Output the (x, y) coordinate of the center of the cell containing the given text.  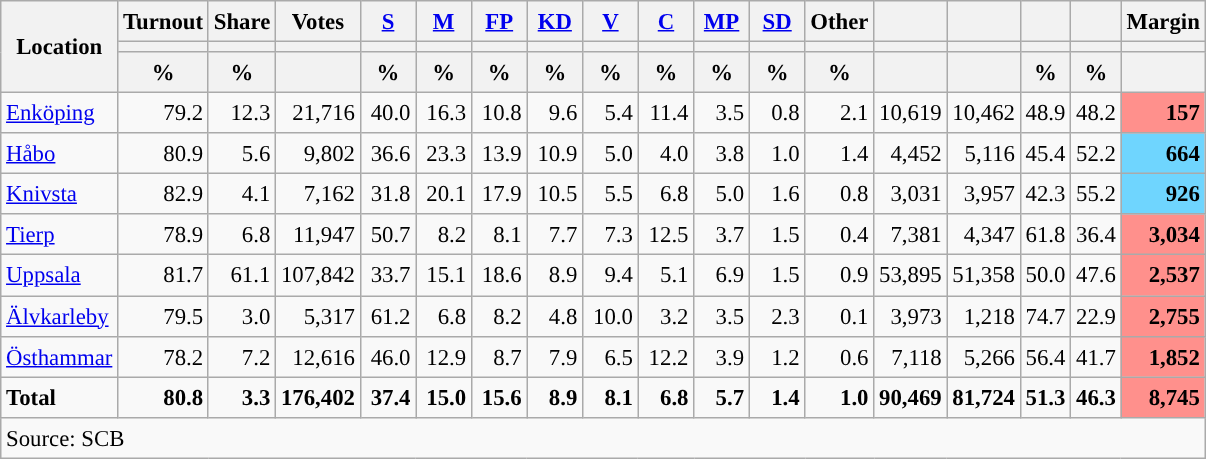
3,957 (984, 194)
8,745 (1163, 398)
0.1 (840, 316)
41.7 (1096, 356)
3,034 (1163, 234)
Share (242, 22)
82.9 (164, 194)
48.9 (1045, 114)
7,118 (910, 356)
7.2 (242, 356)
Älvkarleby (60, 316)
157 (1163, 114)
5.6 (242, 154)
13.9 (499, 154)
9.6 (555, 114)
1.2 (777, 356)
20.1 (444, 194)
7,381 (910, 234)
5.1 (666, 276)
81.7 (164, 276)
10.9 (555, 154)
926 (1163, 194)
0.6 (840, 356)
1,852 (1163, 356)
3,031 (910, 194)
55.2 (1096, 194)
Håbo (60, 154)
3.8 (722, 154)
51,358 (984, 276)
7.9 (555, 356)
11.4 (666, 114)
4.1 (242, 194)
12.5 (666, 234)
80.8 (164, 398)
Source: SCB (603, 438)
7.3 (611, 234)
C (666, 22)
31.8 (388, 194)
3,973 (910, 316)
Uppsala (60, 276)
2,537 (1163, 276)
9,802 (318, 154)
46.3 (1096, 398)
2.3 (777, 316)
23.3 (444, 154)
10,619 (910, 114)
3.9 (722, 356)
12.2 (666, 356)
Other (840, 22)
KD (555, 22)
0.4 (840, 234)
3.7 (722, 234)
2,755 (1163, 316)
21,716 (318, 114)
4,347 (984, 234)
4.8 (555, 316)
22.9 (1096, 316)
61.2 (388, 316)
5.5 (611, 194)
V (611, 22)
46.0 (388, 356)
5,317 (318, 316)
9.4 (611, 276)
4,452 (910, 154)
10.8 (499, 114)
FP (499, 22)
7.7 (555, 234)
1.6 (777, 194)
45.4 (1045, 154)
37.4 (388, 398)
Votes (318, 22)
3.3 (242, 398)
12.3 (242, 114)
61.8 (1045, 234)
MP (722, 22)
1,218 (984, 316)
3.2 (666, 316)
53,895 (910, 276)
42.3 (1045, 194)
15.6 (499, 398)
50.0 (1045, 276)
79.5 (164, 316)
47.6 (1096, 276)
SD (777, 22)
7,162 (318, 194)
15.0 (444, 398)
56.4 (1045, 356)
11,947 (318, 234)
80.9 (164, 154)
S (388, 22)
107,842 (318, 276)
Margin (1163, 22)
33.7 (388, 276)
2.1 (840, 114)
10,462 (984, 114)
Tierp (60, 234)
17.9 (499, 194)
40.0 (388, 114)
81,724 (984, 398)
M (444, 22)
6.9 (722, 276)
16.3 (444, 114)
78.9 (164, 234)
Östhammar (60, 356)
79.2 (164, 114)
Knivsta (60, 194)
12.9 (444, 356)
5.7 (722, 398)
6.5 (611, 356)
36.6 (388, 154)
3.0 (242, 316)
8.7 (499, 356)
78.2 (164, 356)
10.5 (555, 194)
664 (1163, 154)
18.6 (499, 276)
48.2 (1096, 114)
12,616 (318, 356)
Turnout (164, 22)
Total (60, 398)
5.4 (611, 114)
176,402 (318, 398)
50.7 (388, 234)
61.1 (242, 276)
5,116 (984, 154)
52.2 (1096, 154)
90,469 (910, 398)
4.0 (666, 154)
51.3 (1045, 398)
Location (60, 47)
15.1 (444, 276)
10.0 (611, 316)
74.7 (1045, 316)
5,266 (984, 356)
36.4 (1096, 234)
Enköping (60, 114)
0.9 (840, 276)
